Pinpoint the cell where the given text exists, returning its (x, y) midpoint coordinate. 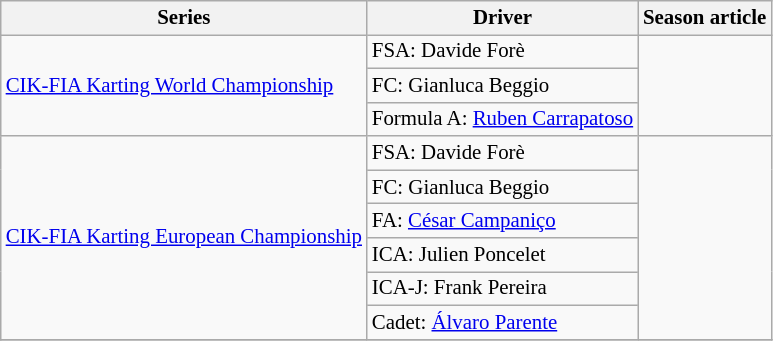
Series (184, 18)
CIK-FIA Karting European Championship (184, 238)
ICA-J: Frank Pereira (502, 288)
CIK-FIA Karting World Championship (184, 85)
Formula A: Ruben Carrapatoso (502, 119)
Driver (502, 18)
Cadet: Álvaro Parente (502, 322)
ICA: Julien Poncelet (502, 255)
Season article (704, 18)
FA: César Campaniço (502, 221)
